Find where the given text appears and provide that cell's center as [x, y] coordinate. 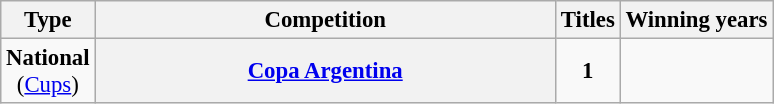
National(Cups) [48, 72]
Competition [326, 20]
Copa Argentina [326, 72]
Winning years [696, 20]
Titles [588, 20]
1 [588, 72]
Type [48, 20]
